Identify which cell holds the provided text, then report its (X, Y) central coordinate. 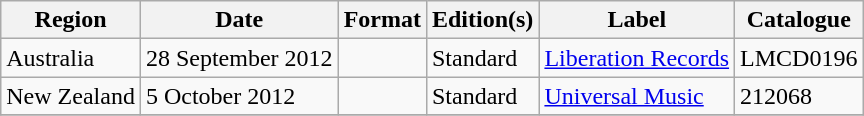
212068 (799, 96)
Catalogue (799, 20)
Date (239, 20)
Universal Music (637, 96)
5 October 2012 (239, 96)
Edition(s) (482, 20)
Format (382, 20)
Australia (71, 58)
Liberation Records (637, 58)
LMCD0196 (799, 58)
28 September 2012 (239, 58)
Label (637, 20)
Region (71, 20)
New Zealand (71, 96)
